Return the (X, Y) coordinate for the center point of the cell that contains the specified text.  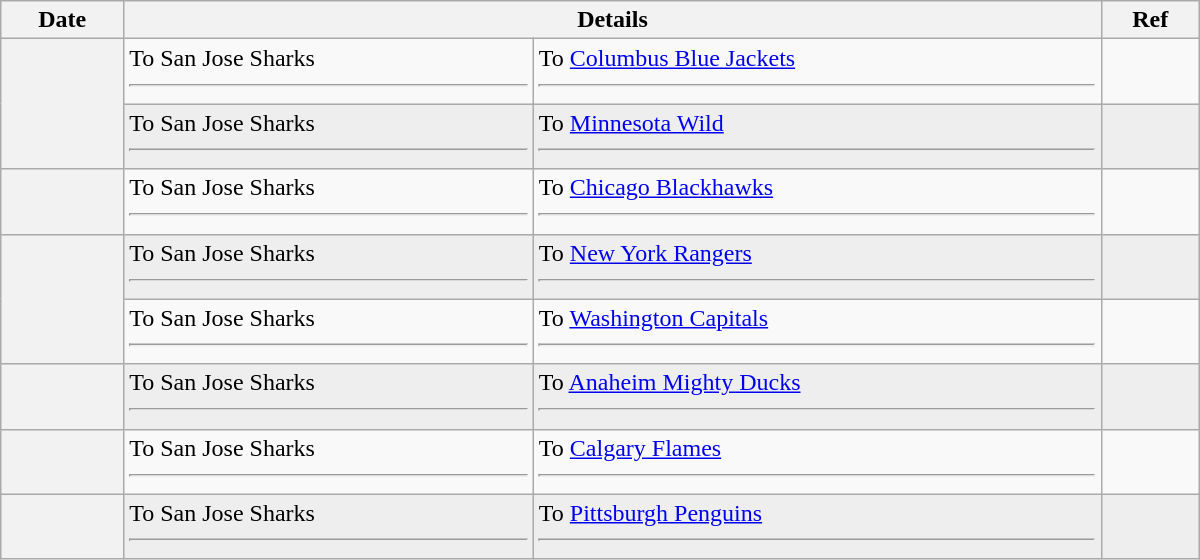
To Washington Capitals (817, 332)
Ref (1150, 20)
To Pittsburgh Penguins (817, 526)
To Columbus Blue Jackets (817, 72)
To Chicago Blackhawks (817, 202)
To New York Rangers (817, 266)
To Anaheim Mighty Ducks (817, 396)
To Minnesota Wild (817, 136)
Date (62, 20)
To Calgary Flames (817, 462)
Details (613, 20)
